Locate the cell with the specified text and output its (x, y) center coordinate. 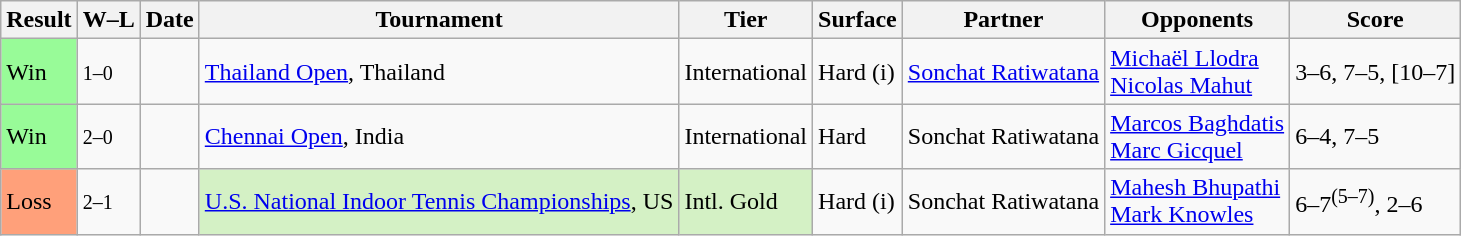
Marcos Baghdatis Marc Gicquel (1198, 136)
Hard (858, 136)
Result (39, 20)
Tier (746, 20)
Mahesh Bhupathi Mark Knowles (1198, 202)
3–6, 7–5, [10–7] (1376, 72)
6–7(5–7), 2–6 (1376, 202)
Date (170, 20)
Chennai Open, India (439, 136)
Partner (1003, 20)
Loss (39, 202)
Tournament (439, 20)
Opponents (1198, 20)
Thailand Open, Thailand (439, 72)
U.S. National Indoor Tennis Championships, US (439, 202)
2–1 (108, 202)
Intl. Gold (746, 202)
Score (1376, 20)
1–0 (108, 72)
2–0 (108, 136)
Surface (858, 20)
Michaël Llodra Nicolas Mahut (1198, 72)
W–L (108, 20)
6–4, 7–5 (1376, 136)
